Scan for the cell matching the given text and deliver its (X, Y) coordinate at center. 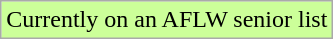
Currently on an AFLW senior list (167, 20)
